Locate the cell with the specified text and output its (X, Y) center coordinate. 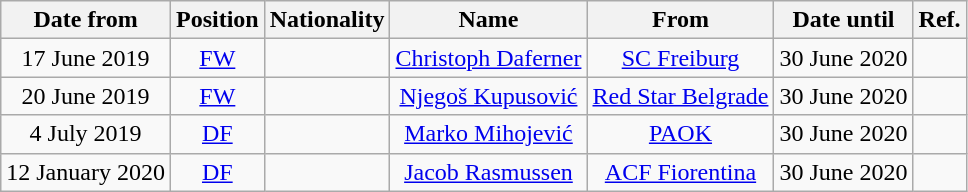
ACF Fiorentina (680, 172)
12 January 2020 (86, 172)
Ref. (940, 20)
Position (217, 20)
Njegoš Kupusović (488, 96)
17 June 2019 (86, 58)
From (680, 20)
Nationality (327, 20)
Date from (86, 20)
Name (488, 20)
Date until (844, 20)
Christoph Daferner (488, 58)
Marko Mihojević (488, 134)
20 June 2019 (86, 96)
4 July 2019 (86, 134)
PAOK (680, 134)
SC Freiburg (680, 58)
Red Star Belgrade (680, 96)
Jacob Rasmussen (488, 172)
